Pinpoint the cell where the given text exists, returning its (X, Y) midpoint coordinate. 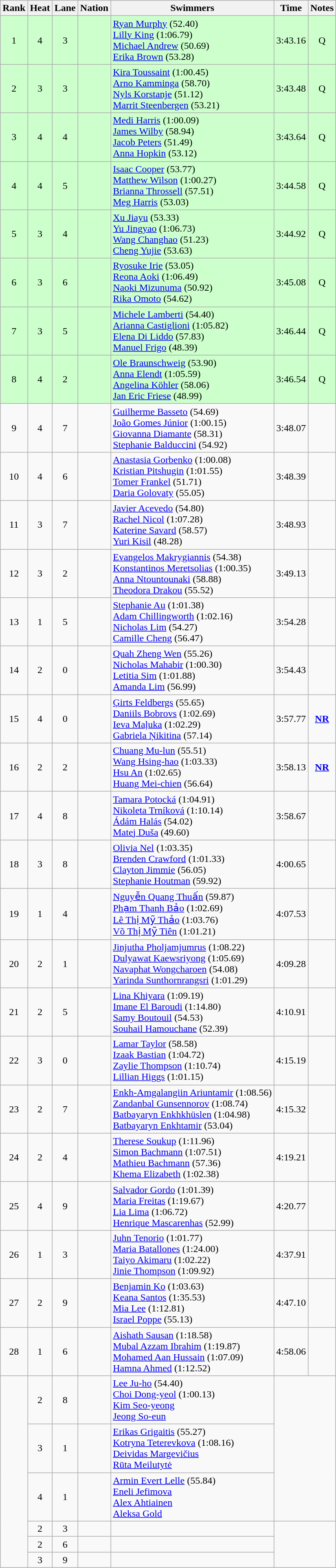
Ryan Murphy (52.40)Lilly King (1:06.79)Michael Andrew (50.69)Erika Brown (53.28) (192, 40)
4:19.21 (291, 1157)
Salvador Gordo (1:01.39)Maria Freitas (1:19.67)Lia Lima (1:06.72)Henrique Mascarenhas (52.99) (192, 1206)
17 (14, 816)
4:10.91 (291, 1012)
Guilherme Basseto (54.69)João Gomes Júnior (1:00.15)Giovanna Diamante (58.31)Stephanie Balduccini (54.92) (192, 428)
4:15.32 (291, 1109)
3:58.67 (291, 816)
Javier Acevedo (54.80)Rachel Nicol (1:07.28)Katerine Savard (58.57)Yuri Kisil (48.28) (192, 524)
Swimmers (192, 8)
Ole Braunschweig (53.90)Anna Elendt (1:05.59)Angelina Köhler (58.06)Jan Eric Friese (48.99) (192, 379)
11 (14, 524)
Lee Ju-ho (54.40)Choi Dong-yeol (1:00.13)Kim Seo-yeongJeong So-eun (192, 1400)
3:44.58 (291, 186)
Evangelos Makrygiannis (54.38)Konstantinos Meretsolias (1:00.35)Anna Ntountounaki (58.88)Theodora Drakou (55.52) (192, 573)
Xu Jiayu (53.33)Yu Jingyao (1:06.73)Wang Changhao (51.23)Cheng Yujie (53.63) (192, 234)
4:07.53 (291, 914)
Aishath Sausan (1:18.58)Mubal Azzam Ibrahim (1:19.87)Mohamed Aan Hussain (1:07.09)Hamna Ahmed (1:12.52) (192, 1352)
3:43.16 (291, 40)
3:43.64 (291, 137)
28 (14, 1352)
Lamar Taylor (58.58)Izaak Bastian (1:04.72)Zaylie Thompson (1:10.74)Lillian Higgs (1:01.15) (192, 1060)
3:54.28 (291, 622)
23 (14, 1109)
26 (14, 1254)
14 (14, 670)
4:09.28 (291, 963)
Lina Khiyara (1:09.19)Imane El Baroudi (1:14.80)Samy Boutouil (54.53)Souhail Hamouchane (52.39) (192, 1012)
Isaac Cooper (53.77)Matthew Wilson (1:00.27)Brianna Throssell (57.51)Meg Harris (53.03) (192, 186)
Olivia Nel (1:03.35)Brenden Crawford (1:01.33)Clayton Jimmie (56.05)Stephanie Houtman (59.92) (192, 864)
Jinjutha Pholjamjumrus (1:08.22)Dulyawat Kaewsriyong (1:05.69)Navaphat Wongcharoen (54.08)Yarinda Sunthornrangsri (1:01.29) (192, 963)
Kira Toussaint (1:00.45)Arno Kamminga (58.70)Nyls Korstanje (51.12)Marrit Steenbergen (53.21) (192, 89)
Ģirts Feldbergs (55.65)Daniils Bobrovs (1:02.69)Ieva Maļuka (1:02.29)Gabriela Ņikitina (57.14) (192, 719)
4:47.10 (291, 1303)
4:20.77 (291, 1206)
16 (14, 767)
Lane (65, 8)
19 (14, 914)
Time (291, 8)
4:00.65 (291, 864)
3:43.48 (291, 89)
3:58.13 (291, 767)
12 (14, 573)
Anastasia Gorbenko (1:00.08)Kristian Pitshugin (1:01.55)Tomer Frankel (51.71)Daria Golovaty (55.05) (192, 476)
Chuang Mu-lun (55.51)Wang Hsing-hao (1:03.33)Hsu An (1:02.65)Huang Mei-chien (56.64) (192, 767)
3:48.39 (291, 476)
3:46.44 (291, 331)
4:58.06 (291, 1352)
24 (14, 1157)
3:46.54 (291, 379)
Ryosuke Irie (53.05)Reona Aoki (1:06.49)Naoki Mizunuma (50.92)Rika Omoto (54.62) (192, 283)
Therese Soukup (1:11.96)Simon Bachmann (1:07.51)Mathieu Bachmann (57.36)Khema Elizabeth (1:02.38) (192, 1157)
Enkh-Amgalangiin Ariuntamir (1:08.56)Zandanbal Gunsennorov (1:08.74)Batbayaryn Enkhkhüslen (1:04.98)Batbayaryn Enkhtamir (53.04) (192, 1109)
3:54.43 (291, 670)
Medi Harris (1:00.09)James Wilby (58.94)Jacob Peters (51.49)Anna Hopkin (53.12) (192, 137)
Rank (14, 8)
Quah Zheng Wen (55.26)Nicholas Mahabir (1:00.30)Letitia Sim (1:01.88)Amanda Lim (56.99) (192, 670)
21 (14, 1012)
15 (14, 719)
18 (14, 864)
Notes (322, 8)
Nation (94, 8)
3:49.13 (291, 573)
3:57.77 (291, 719)
20 (14, 963)
4:15.19 (291, 1060)
13 (14, 622)
25 (14, 1206)
Stephanie Au (1:01.38)Adam Chillingworth (1:02.16)Nicholas Lim (54.27)Camille Cheng (56.47) (192, 622)
3:45.08 (291, 283)
3:48.07 (291, 428)
4:37.91 (291, 1254)
Benjamin Ko (1:03.63)Keana Santos (1:35.53)Mia Lee (1:12.81)Israel Poppe (55.13) (192, 1303)
3:44.92 (291, 234)
Nguyễn Quang Thuấn (59.87)Phạm Thanh Bảo (1:02.69)Lê Thị Mỹ Thảo (1:03.76)Võ Thị Mỹ Tiên (1:01.21) (192, 914)
Tamara Potocká (1:04.91)Nikoleta Trníková (1:10.14)Ádám Halás (54.02)Matej Duša (49.60) (192, 816)
22 (14, 1060)
Armin Evert Lelle (55.84)Eneli JefimovaAlex AhtiainenAleksa Gold (192, 1497)
Michele Lamberti (54.40)Arianna Castiglioni (1:05.82)Elena Di Liddo (57.83)Manuel Frigo (48.39) (192, 331)
10 (14, 476)
Heat (40, 8)
3:48.93 (291, 524)
Erikas Grigaitis (55.27)Kotryna Teterevkova (1:08.16)Deividas MargevičiusRūta Meilutytė (192, 1449)
27 (14, 1303)
Juhn Tenorio (1:01.77)Maria Batallones (1:24.00)Taiyo Akimaru (1:02.22)Jinie Thompson (1:09.92) (192, 1254)
